Pinpoint the cell where the given text exists, returning its [x, y] midpoint coordinate. 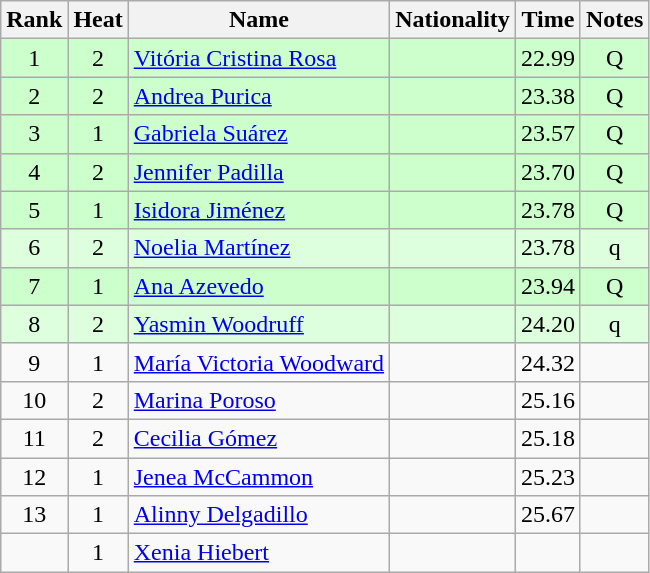
24.20 [548, 324]
25.67 [548, 515]
23.57 [548, 134]
11 [34, 438]
10 [34, 400]
25.16 [548, 400]
Alinny Delgadillo [258, 515]
Vitória Cristina Rosa [258, 58]
23.94 [548, 286]
25.18 [548, 438]
3 [34, 134]
24.32 [548, 362]
6 [34, 248]
4 [34, 172]
Cecilia Gómez [258, 438]
Ana Azevedo [258, 286]
23.70 [548, 172]
12 [34, 477]
5 [34, 210]
25.23 [548, 477]
Heat [98, 20]
Time [548, 20]
Name [258, 20]
Nationality [453, 20]
Gabriela Suárez [258, 134]
9 [34, 362]
23.38 [548, 96]
22.99 [548, 58]
Notes [614, 20]
7 [34, 286]
María Victoria Woodward [258, 362]
Jenea McCammon [258, 477]
Rank [34, 20]
Marina Poroso [258, 400]
8 [34, 324]
Xenia Hiebert [258, 553]
Isidora Jiménez [258, 210]
Andrea Purica [258, 96]
Jennifer Padilla [258, 172]
Yasmin Woodruff [258, 324]
Noelia Martínez [258, 248]
13 [34, 515]
